Return the (X, Y) coordinate for the center point of the cell that contains the specified text.  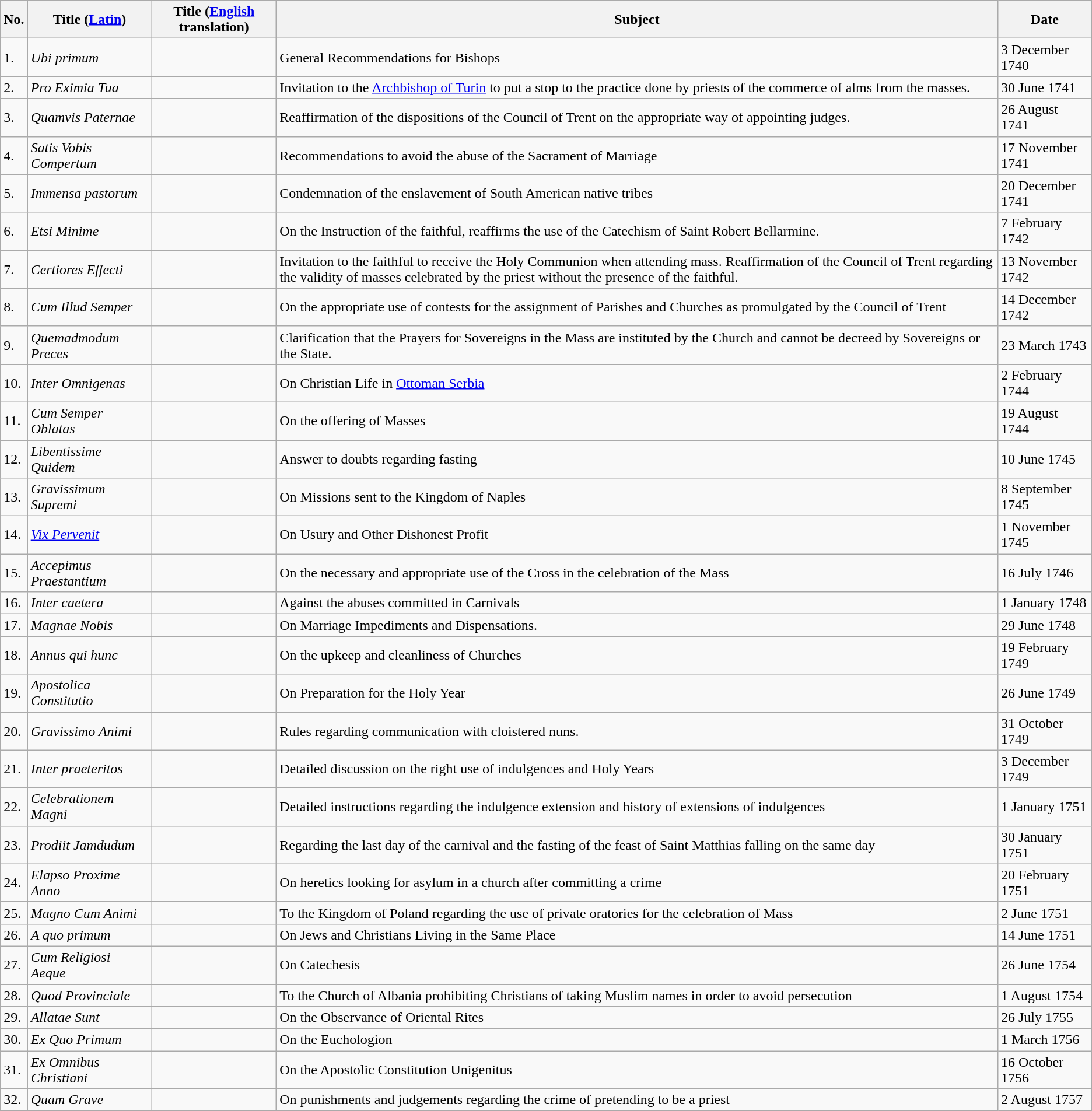
17. (14, 625)
29 June 1748 (1044, 625)
Quamvis Paternae (90, 118)
Magnae Nobis (90, 625)
30 January 1751 (1044, 844)
Recommendations to avoid the abuse of the Sacrament of Marriage (637, 155)
Detailed discussion on the right use of indulgences and Holy Years (637, 769)
1 January 1751 (1044, 807)
No. (14, 20)
1 January 1748 (1044, 603)
25. (14, 913)
Libentissime Quidem (90, 458)
32. (14, 1100)
Title (Latin) (90, 20)
Against the abuses committed in Carnivals (637, 603)
Apostolica Constitutio (90, 693)
27. (14, 965)
Celebrationem Magni (90, 807)
Certiores Effecti (90, 269)
Quod Provinciale (90, 996)
Magno Cum Animi (90, 913)
On punishments and judgements regarding the crime of pretending to be a priest (637, 1100)
Subject (637, 20)
On Usury and Other Dishonest Profit (637, 535)
Reaffirmation of the dispositions of the Council of Trent on the appropriate way of appointing judges. (637, 118)
Pro Eximia Tua (90, 87)
Cum Illud Semper (90, 307)
To the Kingdom of Poland regarding the use of private oratories for the celebration of Mass (637, 913)
Condemnation of the enslavement of South American native tribes (637, 194)
Cum Religiosi Aeque (90, 965)
3 December 1749 (1044, 769)
2. (14, 87)
6. (14, 231)
Prodiit Jamdudum (90, 844)
Allatae Sunt (90, 1018)
8. (14, 307)
19. (14, 693)
A quo primum (90, 935)
On the Observance of Oriental Rites (637, 1018)
Elapso Proxime Anno (90, 883)
Satis Vobis Compertum (90, 155)
Ubi primum (90, 57)
On the upkeep and cleanliness of Churches (637, 656)
Vix Pervenit (90, 535)
Inter Omnigenas (90, 383)
Ex Omnibus Christiani (90, 1070)
14. (14, 535)
23. (14, 844)
On the Euchologion (637, 1040)
1. (14, 57)
24. (14, 883)
Ex Quo Primum (90, 1040)
31. (14, 1070)
Annus qui hunc (90, 656)
Detailed instructions regarding the indulgence extension and history of extensions of indulgences (637, 807)
Rules regarding communication with cloistered nuns. (637, 731)
29. (14, 1018)
Inter caetera (90, 603)
Gravissimum Supremi (90, 497)
10. (14, 383)
30. (14, 1040)
21. (14, 769)
8 September 1745 (1044, 497)
17 November 1741 (1044, 155)
General Recommendations for Bishops (637, 57)
Clarification that the Prayers for Sovereigns in the Mass are instituted by the Church and cannot be decreed by Sovereigns or the State. (637, 345)
16 October 1756 (1044, 1070)
16 July 1746 (1044, 573)
19 August 1744 (1044, 421)
On Missions sent to the Kingdom of Naples (637, 497)
On Preparation for the Holy Year (637, 693)
Etsi Minime (90, 231)
On the Instruction of the faithful, reaffirms the use of the Catechism of Saint Robert Bellarmine. (637, 231)
On Christian Life in Ottoman Serbia (637, 383)
Gravissimo Animi (90, 731)
1 March 1756 (1044, 1040)
Accepimus Praestantium (90, 573)
Quam Grave (90, 1100)
14 December 1742 (1044, 307)
Regarding the last day of the carnival and the fasting of the feast of Saint Matthias falling on the same day (637, 844)
20 February 1751 (1044, 883)
20. (14, 731)
Immensa pastorum (90, 194)
26 June 1749 (1044, 693)
30 June 1741 (1044, 87)
26 June 1754 (1044, 965)
31 October 1749 (1044, 731)
23 March 1743 (1044, 345)
18. (14, 656)
2 February 1744 (1044, 383)
20 December 1741 (1044, 194)
3. (14, 118)
28. (14, 996)
On the offering of Masses (637, 421)
26 August 1741 (1044, 118)
Date (1044, 20)
On Catechesis (637, 965)
1 August 1754 (1044, 996)
Cum Semper Oblatas (90, 421)
Invitation to the Archbishop of Turin to put a stop to the practice done by priests of the commerce of alms from the masses. (637, 87)
26. (14, 935)
9. (14, 345)
19 February 1749 (1044, 656)
14 June 1751 (1044, 935)
Title (English translation) (214, 20)
3 December 1740 (1044, 57)
13. (14, 497)
7 February 1742 (1044, 231)
16. (14, 603)
2 June 1751 (1044, 913)
On the necessary and appropriate use of the Cross in the celebration of the Mass (637, 573)
2 August 1757 (1044, 1100)
On the appropriate use of contests for the assignment of Parishes and Churches as promulgated by the Council of Trent (637, 307)
5. (14, 194)
26 July 1755 (1044, 1018)
On the Apostolic Constitution Unigenitus (637, 1070)
12. (14, 458)
On Jews and Christians Living in the Same Place (637, 935)
15. (14, 573)
22. (14, 807)
11. (14, 421)
On heretics looking for asylum in a church after committing a crime (637, 883)
4. (14, 155)
1 November 1745 (1044, 535)
7. (14, 269)
10 June 1745 (1044, 458)
To the Church of Albania prohibiting Christians of taking Muslim names in order to avoid persecution (637, 996)
Answer to doubts regarding fasting (637, 458)
Quemadmodum Preces (90, 345)
Inter praeteritos (90, 769)
13 November 1742 (1044, 269)
On Marriage Impediments and Dispensations. (637, 625)
